For the text-containing cell, return its midpoint in (x, y) coordinate format. 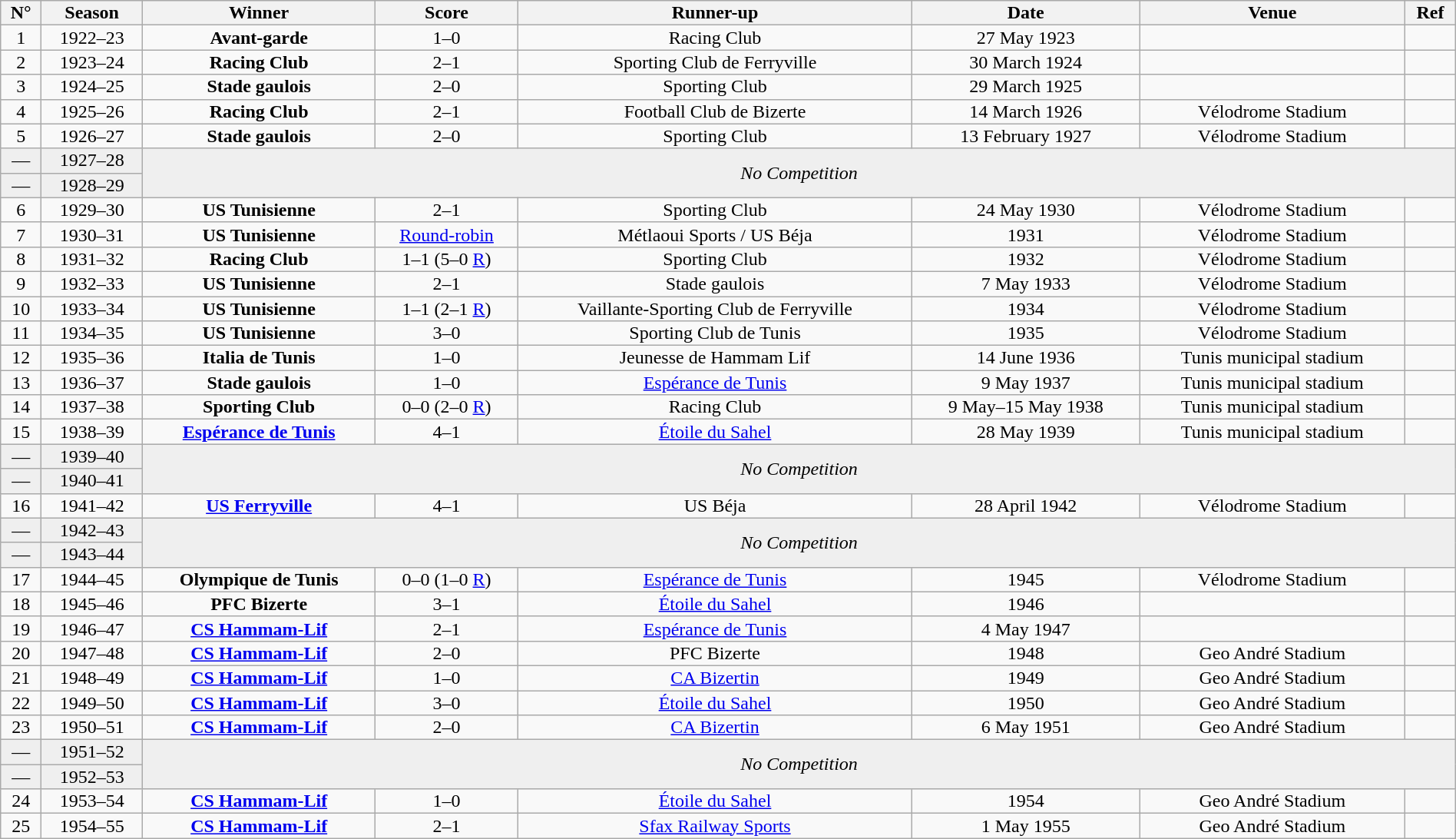
Sporting Club de Ferryville (716, 62)
3–1 (447, 604)
3 (22, 87)
22 (22, 702)
1947–48 (92, 653)
Date (1026, 13)
6 (22, 210)
14 June 1936 (1026, 358)
1948–49 (92, 678)
7 (22, 234)
5 (22, 136)
16 (22, 506)
1950–51 (92, 728)
18 (22, 604)
6 May 1951 (1026, 728)
1948 (1026, 653)
Olympique de Tunis (260, 579)
1927–28 (92, 161)
1945 (1026, 579)
1945–46 (92, 604)
1931–32 (92, 259)
1928–29 (92, 185)
1938–39 (92, 432)
25 (22, 826)
Venue (1272, 13)
1939–40 (92, 456)
1923–24 (92, 62)
1924–25 (92, 87)
15 (22, 432)
1950 (1026, 702)
14 (22, 407)
1942–43 (92, 530)
1937–38 (92, 407)
24 (22, 801)
1935–36 (92, 358)
1933–34 (92, 309)
8 (22, 259)
N° (22, 13)
21 (22, 678)
1943–44 (92, 555)
1–1 (2–1 R) (447, 309)
1936–37 (92, 383)
1941–42 (92, 506)
1954–55 (92, 826)
28 May 1939 (1026, 432)
Football Club de Bizerte (716, 111)
1922–23 (92, 38)
Italia de Tunis (260, 358)
28 April 1942 (1026, 506)
30 March 1924 (1026, 62)
Ref (1430, 13)
1949–50 (92, 702)
Métlaoui Sports / US Béja (716, 234)
1925–26 (92, 111)
4 May 1947 (1026, 628)
1946–47 (92, 628)
9 May 1937 (1026, 383)
1929–30 (92, 210)
1935 (1026, 333)
0–0 (1–0 R) (447, 579)
1940–41 (92, 481)
11 (22, 333)
1951–52 (92, 752)
10 (22, 309)
0–0 (2–0 R) (447, 407)
Winner (260, 13)
12 (22, 358)
13 February 1927 (1026, 136)
Season (92, 13)
1944–45 (92, 579)
23 (22, 728)
1952–53 (92, 777)
1931 (1026, 234)
Sfax Railway Sports (716, 826)
1 (22, 38)
29 March 1925 (1026, 87)
7 May 1933 (1026, 284)
Vaillante-Sporting Club de Ferryville (716, 309)
13 (22, 383)
1–1 (5–0 R) (447, 259)
1954 (1026, 801)
9 May–15 May 1938 (1026, 407)
19 (22, 628)
1953–54 (92, 801)
US Ferryville (260, 506)
17 (22, 579)
1 May 1955 (1026, 826)
US Béja (716, 506)
1932–33 (92, 284)
Avant-garde (260, 38)
1926–27 (92, 136)
2 (22, 62)
Runner-up (716, 13)
27 May 1923 (1026, 38)
1946 (1026, 604)
Sporting Club de Tunis (716, 333)
Round-robin (447, 234)
1934–35 (92, 333)
20 (22, 653)
1932 (1026, 259)
24 May 1930 (1026, 210)
1930–31 (92, 234)
14 March 1926 (1026, 111)
9 (22, 284)
1934 (1026, 309)
1949 (1026, 678)
4 (22, 111)
Score (447, 13)
Jeunesse de Hammam Lif (716, 358)
